Search for the cell housing the specified text and yield its (x, y) center coordinate. 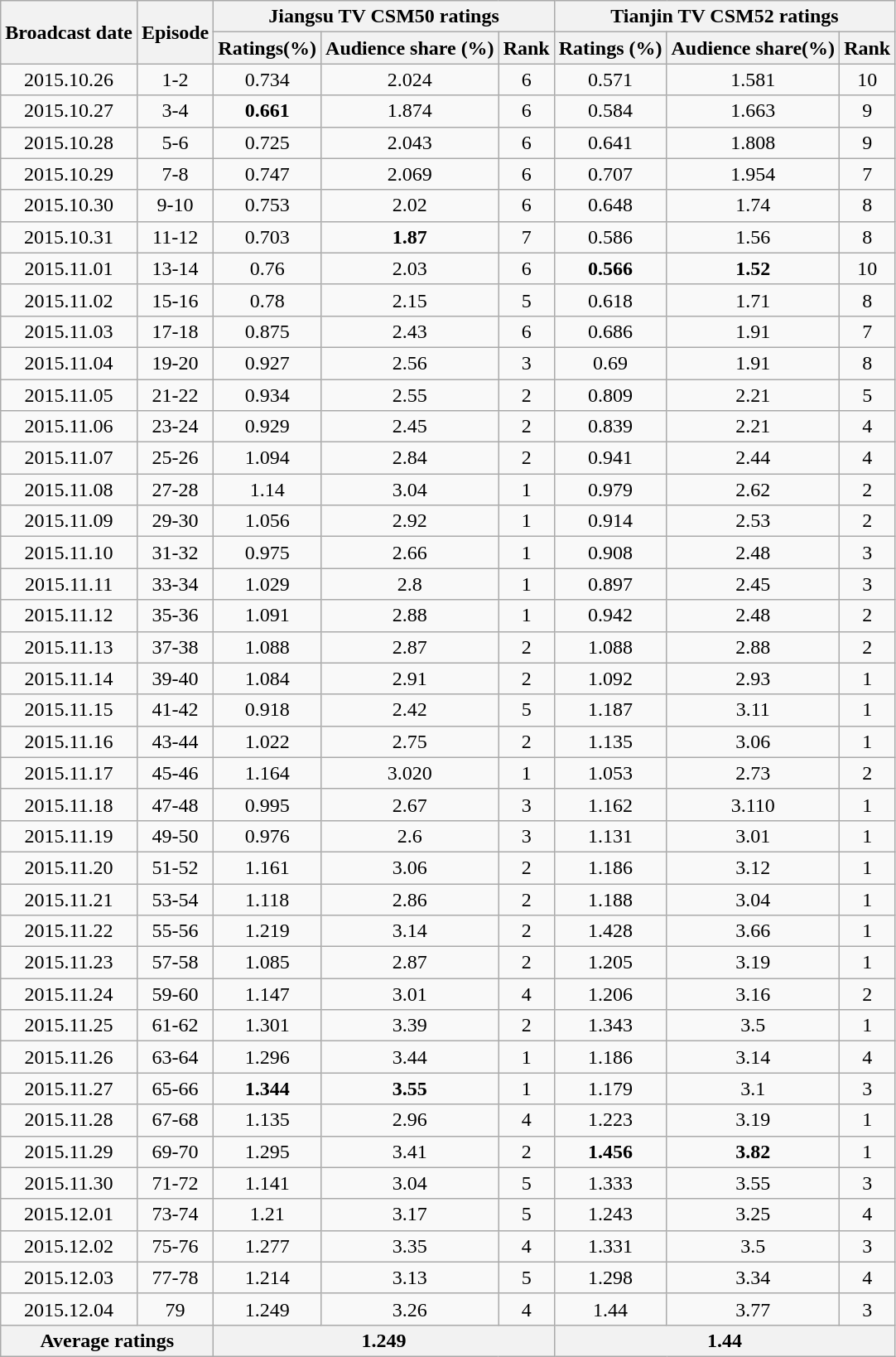
0.69 (610, 363)
2.96 (411, 1120)
2015.11.30 (70, 1183)
3.110 (754, 804)
0.747 (267, 174)
3-4 (175, 111)
Jiangsu TV CSM50 ratings (384, 17)
3.1 (754, 1089)
7-8 (175, 174)
1.118 (267, 899)
3.82 (754, 1152)
3.13 (411, 1277)
1.179 (610, 1089)
1.954 (754, 174)
0.875 (267, 331)
2015.11.07 (70, 458)
2015.10.31 (70, 237)
0.566 (610, 268)
0.686 (610, 331)
1.21 (267, 1215)
3.41 (411, 1152)
1.298 (610, 1277)
43-44 (175, 741)
1.344 (267, 1089)
3.39 (411, 1026)
2.03 (411, 268)
2.02 (411, 205)
3.12 (754, 867)
0.809 (610, 395)
1.053 (610, 773)
1.277 (267, 1246)
2.53 (754, 521)
2.069 (411, 174)
3.11 (754, 710)
0.707 (610, 174)
3.26 (411, 1309)
2015.11.25 (70, 1026)
1.296 (267, 1057)
2015.11.13 (70, 647)
1.808 (754, 142)
2.67 (411, 804)
3.35 (411, 1246)
2015.12.03 (70, 1277)
1.131 (610, 836)
1.214 (267, 1277)
2.6 (411, 836)
1.219 (267, 931)
29-30 (175, 521)
13-14 (175, 268)
0.897 (610, 584)
2015.11.20 (70, 867)
2015.11.28 (70, 1120)
55-56 (175, 931)
25-26 (175, 458)
33-34 (175, 584)
31-32 (175, 553)
Average ratings (108, 1340)
2.84 (411, 458)
1.084 (267, 678)
35-36 (175, 616)
51-52 (175, 867)
2.62 (754, 490)
1.87 (411, 237)
0.584 (610, 111)
1.022 (267, 741)
1.874 (411, 111)
1.162 (610, 804)
1.091 (267, 616)
2.55 (411, 395)
2015.10.27 (70, 111)
69-70 (175, 1152)
2015.12.02 (70, 1246)
1.74 (754, 205)
19-20 (175, 363)
2.92 (411, 521)
2.8 (411, 584)
0.618 (610, 300)
0.979 (610, 490)
2.66 (411, 553)
2015.11.26 (70, 1057)
0.942 (610, 616)
1.56 (754, 237)
2.42 (411, 710)
77-78 (175, 1277)
5-6 (175, 142)
21-22 (175, 395)
2.024 (411, 80)
65-66 (175, 1089)
1.428 (610, 931)
Ratings (%) (610, 48)
2015.11.22 (70, 931)
2015.11.15 (70, 710)
2015.11.14 (70, 678)
3.77 (754, 1309)
2.73 (754, 773)
0.648 (610, 205)
2015.10.26 (70, 80)
3.34 (754, 1277)
57-58 (175, 963)
1.094 (267, 458)
2015.11.18 (70, 804)
2.043 (411, 142)
3.17 (411, 1215)
2015.11.29 (70, 1152)
2015.11.11 (70, 584)
47-48 (175, 804)
2.56 (411, 363)
2.75 (411, 741)
0.934 (267, 395)
1.581 (754, 80)
49-50 (175, 836)
1.333 (610, 1183)
37-38 (175, 647)
0.975 (267, 553)
39-40 (175, 678)
1.188 (610, 899)
1.243 (610, 1215)
1.663 (754, 111)
41-42 (175, 710)
53-54 (175, 899)
3.16 (754, 994)
0.725 (267, 142)
0.914 (610, 521)
0.929 (267, 427)
3.25 (754, 1215)
73-74 (175, 1215)
9-10 (175, 205)
Tianjin TV CSM52 ratings (724, 17)
0.571 (610, 80)
2015.10.29 (70, 174)
1.295 (267, 1152)
1.14 (267, 490)
Episode (175, 32)
1.52 (754, 268)
1.141 (267, 1183)
1.206 (610, 994)
2015.10.28 (70, 142)
1.056 (267, 521)
1.456 (610, 1152)
1.343 (610, 1026)
2015.11.24 (70, 994)
67-68 (175, 1120)
75-76 (175, 1246)
2015.11.05 (70, 395)
23-24 (175, 427)
2015.11.01 (70, 268)
Ratings(%) (267, 48)
2.44 (754, 458)
2.91 (411, 678)
1.223 (610, 1120)
2015.11.17 (70, 773)
Broadcast date (70, 32)
2.93 (754, 678)
3.44 (411, 1057)
1.205 (610, 963)
2015.11.27 (70, 1089)
2015.11.04 (70, 363)
2015.11.23 (70, 963)
61-62 (175, 1026)
2015.11.19 (70, 836)
3.66 (754, 931)
0.941 (610, 458)
2015.11.08 (70, 490)
2015.11.10 (70, 553)
11-12 (175, 237)
2015.11.03 (70, 331)
0.918 (267, 710)
1.187 (610, 710)
2.86 (411, 899)
0.839 (610, 427)
1.029 (267, 584)
0.927 (267, 363)
63-64 (175, 1057)
1.085 (267, 963)
0.641 (610, 142)
2015.12.01 (70, 1215)
2015.11.16 (70, 741)
45-46 (175, 773)
2015.11.09 (70, 521)
1.147 (267, 994)
1.331 (610, 1246)
27-28 (175, 490)
1.301 (267, 1026)
2015.11.21 (70, 899)
0.995 (267, 804)
59-60 (175, 994)
0.586 (610, 237)
0.753 (267, 205)
Audience share (%) (411, 48)
1.161 (267, 867)
0.908 (610, 553)
0.76 (267, 268)
1.71 (754, 300)
0.734 (267, 80)
2.15 (411, 300)
71-72 (175, 1183)
2015.11.06 (70, 427)
0.78 (267, 300)
17-18 (175, 331)
Audience share(%) (754, 48)
15-16 (175, 300)
79 (175, 1309)
1.092 (610, 678)
1.164 (267, 773)
1-2 (175, 80)
2015.11.12 (70, 616)
2015.11.02 (70, 300)
2015.10.30 (70, 205)
2.43 (411, 331)
0.976 (267, 836)
3.020 (411, 773)
0.703 (267, 237)
0.661 (267, 111)
2015.12.04 (70, 1309)
